Scan for the cell matching the given text and deliver its (X, Y) coordinate at center. 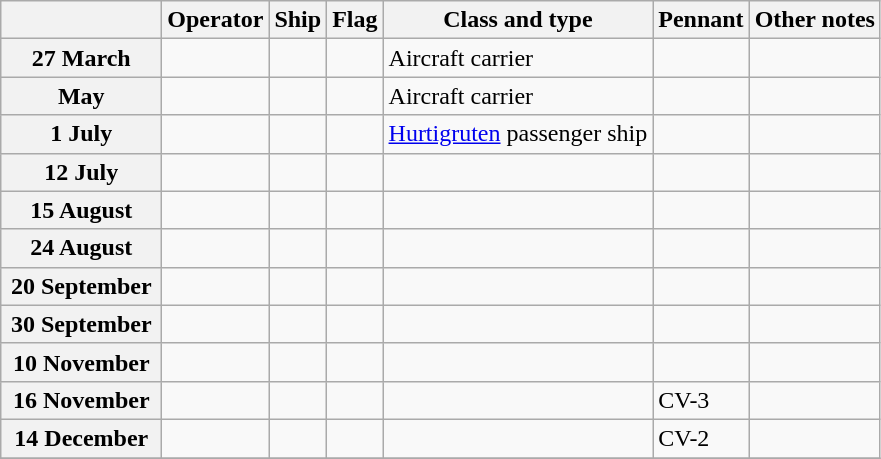
CV-2 (701, 438)
12 July (82, 172)
10 November (82, 362)
20 September (82, 286)
Pennant (701, 20)
Hurtigruten passenger ship (518, 134)
1 July (82, 134)
CV-3 (701, 400)
15 August (82, 210)
16 November (82, 400)
24 August (82, 248)
May (82, 96)
Ship (298, 20)
27 March (82, 58)
14 December (82, 438)
Class and type (518, 20)
Operator (216, 20)
30 September (82, 324)
Other notes (814, 20)
Flag (355, 20)
